Identify which cell holds the provided text, then report its (x, y) central coordinate. 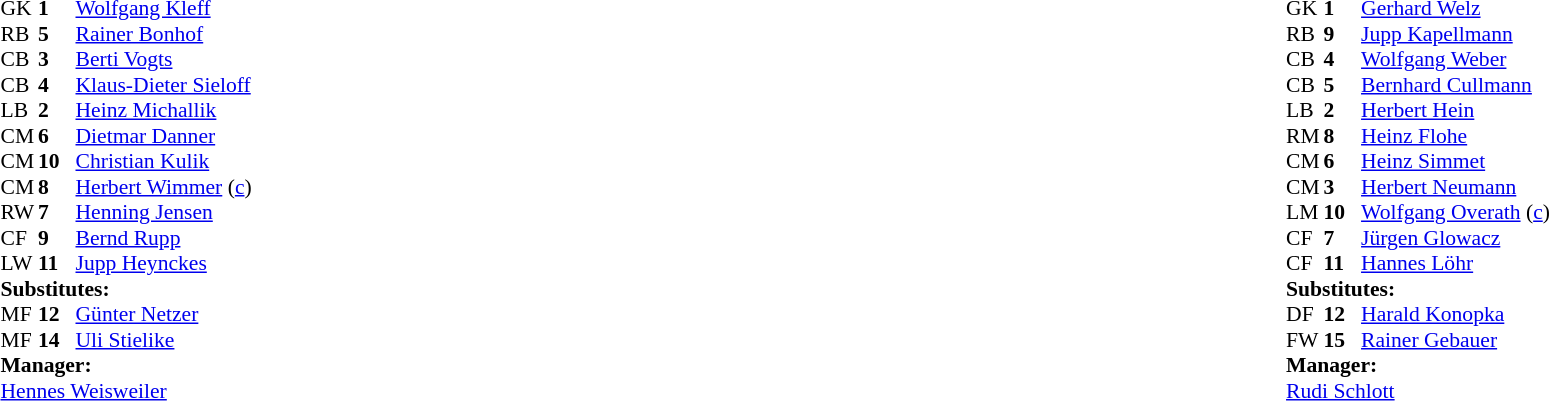
Manager: (126, 365)
Dietmar Danner (164, 136)
Christian Kulik (164, 161)
RW (19, 213)
Günter Netzer (164, 315)
RM (1305, 136)
LW (19, 263)
Herbert Wimmer (c) (164, 187)
14 (57, 340)
Substitutes: (126, 289)
Jupp Heynckes (164, 263)
FW (1305, 340)
Berti Vogts (164, 59)
DF (1305, 315)
Heinz Michallik (164, 111)
Uli Stielike (164, 340)
15 (1343, 340)
LM (1305, 213)
Bernd Rupp (164, 238)
Rainer Bonhof (164, 34)
Klaus-Dieter Sieloff (164, 85)
Henning Jensen (164, 213)
